From the cell containing the given text, extract its center point as (X, Y) coordinate. 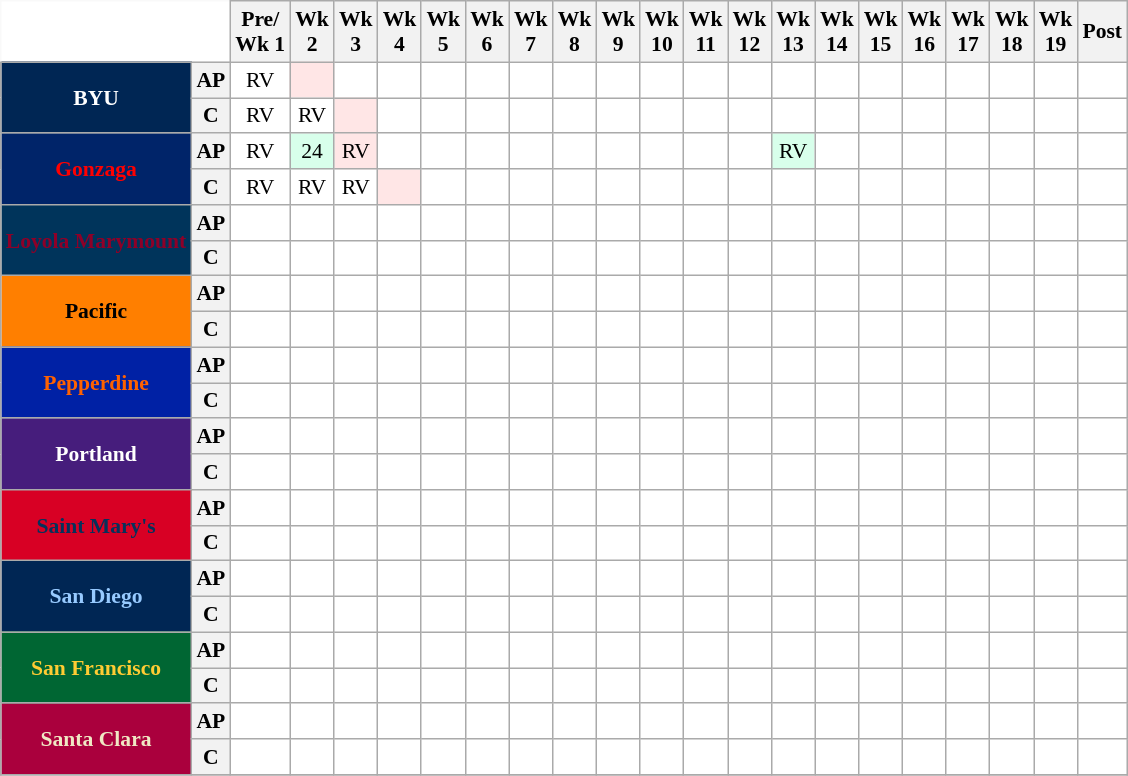
Santa Clara (96, 740)
24 (312, 152)
Wk17 (968, 32)
Wk12 (750, 32)
Portland (96, 454)
Pre/Wk 1 (260, 32)
Wk15 (881, 32)
Saint Mary's (96, 526)
Pacific (96, 312)
Wk2 (312, 32)
San Francisco (96, 668)
Wk19 (1056, 32)
Loyola Marymount (96, 240)
Wk8 (575, 32)
BYU (96, 98)
Wk18 (1012, 32)
Wk10 (662, 32)
San Diego (96, 596)
Wk3 (356, 32)
Wk9 (618, 32)
Wk4 (400, 32)
Wk14 (837, 32)
Post (1102, 32)
Wk11 (706, 32)
Wk6 (487, 32)
Pepperdine (96, 382)
Wk16 (924, 32)
Wk7 (531, 32)
Wk5 (443, 32)
Wk13 (793, 32)
Gonzaga (96, 170)
